Detect which cell encompasses the target text, then output its [x, y] center coordinate. 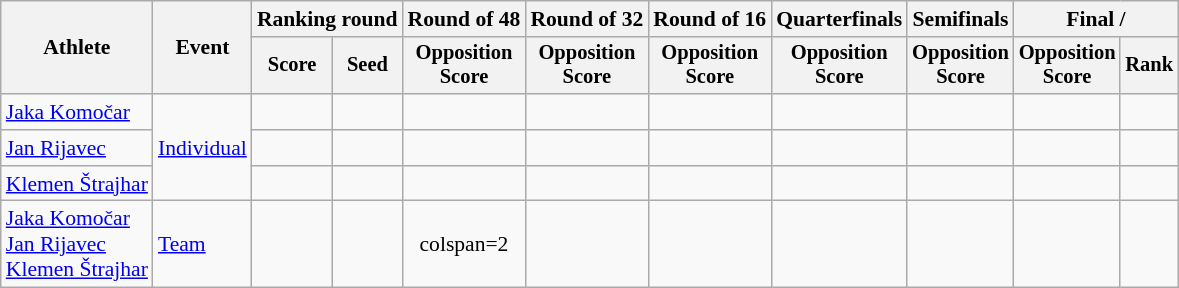
Event [202, 48]
Klemen Štrajhar [77, 184]
Seed [367, 66]
Team [202, 244]
Jaka Komočar [77, 112]
Rank [1149, 66]
Round of 48 [464, 19]
Jaka KomočarJan RijavecKlemen Štrajhar [77, 244]
Athlete [77, 48]
colspan=2 [464, 244]
Round of 32 [586, 19]
Round of 16 [710, 19]
Quarterfinals [839, 19]
Final / [1096, 19]
Semifinals [960, 19]
Score [292, 66]
Individual [202, 148]
Jan Rijavec [77, 148]
Ranking round [328, 19]
